Provide the (x, y) coordinate of the cell's center where the given text is located.  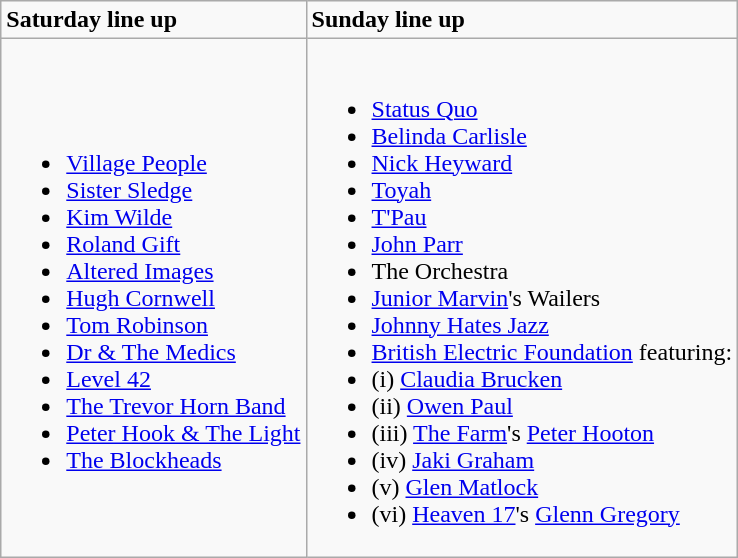
Sunday line up (522, 20)
Saturday line up (154, 20)
